Pinpoint the cell where the given text exists, returning its [x, y] midpoint coordinate. 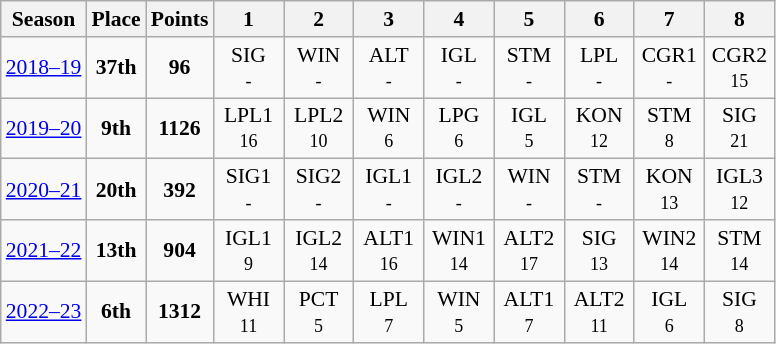
WIN214 [669, 250]
1126 [180, 128]
IGL312 [739, 190]
20th [116, 190]
KON12 [599, 128]
2020–21 [44, 190]
SIG8 [739, 312]
IGL19 [248, 250]
KON13 [669, 190]
LPG6 [459, 128]
ALT116 [389, 250]
SIG13 [599, 250]
2018–19 [44, 68]
IGL- [459, 68]
2 [319, 19]
8 [739, 19]
6 [599, 19]
904 [180, 250]
37th [116, 68]
1312 [180, 312]
2021–22 [44, 250]
3 [389, 19]
ALT217 [529, 250]
IGL5 [529, 128]
5 [529, 19]
SIG1- [248, 190]
STM8 [669, 128]
IGL6 [669, 312]
IGL1- [389, 190]
CGR1- [669, 68]
392 [180, 190]
STM14 [739, 250]
7 [669, 19]
WIN6 [389, 128]
Points [180, 19]
SIG21 [739, 128]
9th [116, 128]
1 [248, 19]
LPL- [599, 68]
2019–20 [44, 128]
ALT211 [599, 312]
ALT17 [529, 312]
LPL210 [319, 128]
IGL2- [459, 190]
SIG2- [319, 190]
4 [459, 19]
SIG- [248, 68]
IGL214 [319, 250]
CGR215 [739, 68]
LPL7 [389, 312]
LPL116 [248, 128]
13th [116, 250]
96 [180, 68]
Place [116, 19]
ALT- [389, 68]
2022–23 [44, 312]
Season [44, 19]
WIN5 [459, 312]
PCT5 [319, 312]
WHI11 [248, 312]
WIN114 [459, 250]
6th [116, 312]
